Identify which cell holds the provided text, then report its (X, Y) central coordinate. 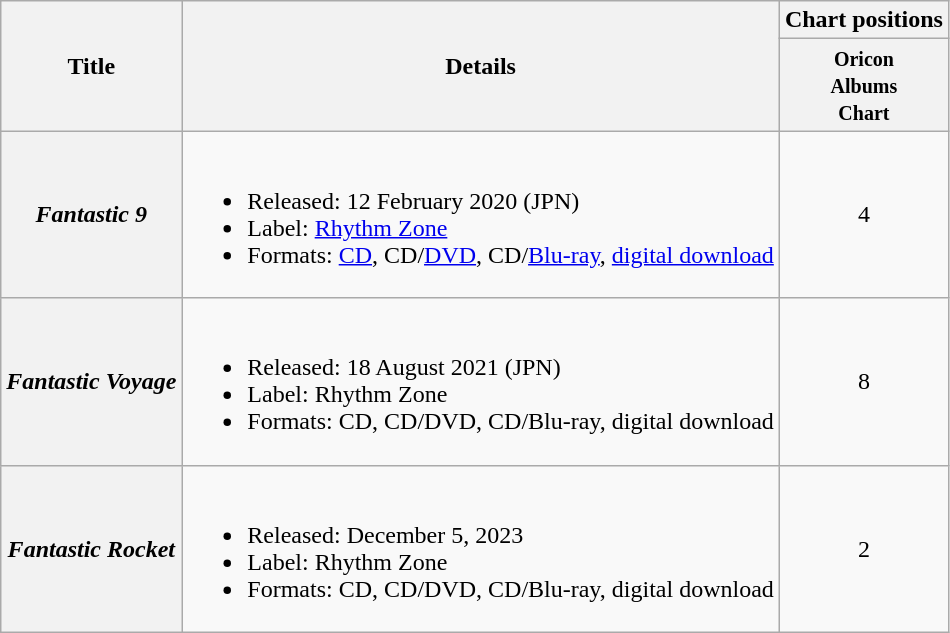
Fantastic Rocket (92, 548)
Released: 18 August 2021 (JPN)Label: Rhythm ZoneFormats: CD, CD/DVD, CD/Blu-ray, digital download (481, 382)
Details (481, 66)
Title (92, 66)
4 (864, 214)
Fantastic Voyage (92, 382)
Chart positions (864, 20)
2 (864, 548)
Released: December 5, 2023Label: Rhythm ZoneFormats: CD, CD/DVD, CD/Blu-ray, digital download (481, 548)
OriconAlbumsChart (864, 85)
Fantastic 9 (92, 214)
Released: 12 February 2020 (JPN)Label: Rhythm ZoneFormats: CD, CD/DVD, CD/Blu-ray, digital download (481, 214)
8 (864, 382)
